Determine the [x, y] coordinate at the center of the cell enclosing the given text.  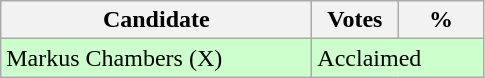
Candidate [156, 20]
Votes [355, 20]
% [441, 20]
Markus Chambers (X) [156, 58]
Acclaimed [398, 58]
